Locate the cell with the specified text and output its [x, y] center coordinate. 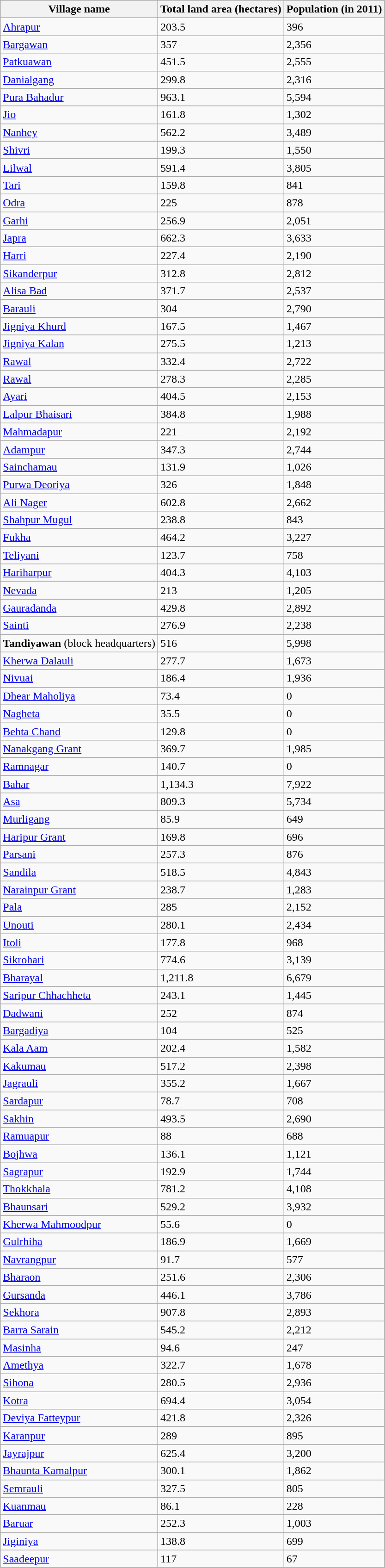
Jiginiya [79, 1541]
446.1 [221, 1295]
805 [334, 1488]
Barra Sarain [79, 1330]
1,205 [334, 590]
1,985 [334, 749]
2,812 [334, 273]
278.3 [221, 379]
247 [334, 1348]
Narainpur Grant [79, 890]
1,003 [334, 1524]
3,227 [334, 538]
2,555 [334, 62]
Lilwal [79, 167]
2,212 [334, 1330]
243.1 [221, 995]
Population (in 2011) [334, 9]
Gauradanda [79, 608]
1,302 [334, 115]
708 [334, 1101]
186.9 [221, 1242]
694.4 [221, 1401]
131.9 [221, 467]
Garhi [79, 221]
Baruar [79, 1524]
285 [221, 907]
322.7 [221, 1365]
4,108 [334, 1189]
Thokkhala [79, 1189]
1,667 [334, 1084]
117 [221, 1559]
Itoli [79, 942]
3,805 [334, 167]
Sandila [79, 872]
136.1 [221, 1154]
312.8 [221, 273]
Harri [79, 256]
562.2 [221, 132]
256.9 [221, 221]
4,843 [334, 872]
371.7 [221, 291]
963.1 [221, 97]
304 [221, 309]
Unouti [79, 925]
2,790 [334, 309]
Nivuai [79, 678]
3,932 [334, 1207]
2,306 [334, 1277]
Bhaunsari [79, 1207]
199.3 [221, 150]
Total land area (hectares) [221, 9]
Mahmadapur [79, 432]
404.3 [221, 573]
161.8 [221, 115]
Bahar [79, 784]
225 [221, 203]
809.3 [221, 802]
876 [334, 855]
Dadwani [79, 1013]
421.8 [221, 1418]
Sagrapur [79, 1171]
Deviya Fatteypur [79, 1418]
252 [221, 1013]
464.2 [221, 538]
2,936 [334, 1383]
516 [221, 643]
Sainchamau [79, 467]
Shahpur Mugul [79, 520]
384.8 [221, 414]
2,238 [334, 626]
5,734 [334, 802]
1,445 [334, 995]
895 [334, 1436]
221 [221, 432]
326 [221, 484]
1,026 [334, 467]
2,356 [334, 44]
878 [334, 203]
Jio [79, 115]
Parsani [79, 855]
3,054 [334, 1401]
327.5 [221, 1488]
Shivri [79, 150]
Nanakgang Grant [79, 749]
138.8 [221, 1541]
Village name [79, 9]
Masinha [79, 1348]
Jigniya Khurd [79, 326]
2,662 [334, 502]
Ramnagar [79, 766]
91.7 [221, 1259]
874 [334, 1013]
Japra [79, 238]
257.3 [221, 855]
2,153 [334, 397]
169.8 [221, 837]
2,051 [334, 221]
Patkuawan [79, 62]
280.1 [221, 925]
369.7 [221, 749]
Behta Chand [79, 731]
Tandiyawan (block headquarters) [79, 643]
227.4 [221, 256]
2,722 [334, 361]
Kherwa Mahmoodpur [79, 1224]
1,848 [334, 484]
1,211.8 [221, 978]
696 [334, 837]
Adampur [79, 449]
Bargawan [79, 44]
1,988 [334, 414]
186.4 [221, 678]
404.5 [221, 397]
192.9 [221, 1171]
1,467 [334, 326]
277.7 [221, 661]
493.5 [221, 1119]
7,922 [334, 784]
Alisa Bad [79, 291]
85.9 [221, 819]
1,550 [334, 150]
758 [334, 555]
518.5 [221, 872]
Odra [79, 203]
1,678 [334, 1365]
Kotra [79, 1401]
35.5 [221, 713]
Barauli [79, 309]
781.2 [221, 1189]
396 [334, 27]
1,669 [334, 1242]
Jagrauli [79, 1084]
252.3 [221, 1524]
332.4 [221, 361]
5,594 [334, 97]
Semrauli [79, 1488]
843 [334, 520]
275.5 [221, 344]
Sainti [79, 626]
299.8 [221, 80]
1,862 [334, 1471]
2,892 [334, 608]
Kherwa Dalauli [79, 661]
202.4 [221, 1048]
Jigniya Kalan [79, 344]
73.4 [221, 696]
517.2 [221, 1066]
129.8 [221, 731]
Karanpur [79, 1436]
2,690 [334, 1119]
1,283 [334, 890]
251.6 [221, 1277]
688 [334, 1136]
1,673 [334, 661]
228 [334, 1506]
Sardapur [79, 1101]
104 [221, 1030]
6,679 [334, 978]
Bharayal [79, 978]
94.6 [221, 1348]
429.8 [221, 608]
2,190 [334, 256]
Ayari [79, 397]
3,200 [334, 1453]
2,326 [334, 1418]
Kakumau [79, 1066]
Kuanmau [79, 1506]
1,213 [334, 344]
238.8 [221, 520]
Sakhin [79, 1119]
2,398 [334, 1066]
213 [221, 590]
Gursanda [79, 1295]
Ramuapur [79, 1136]
2,537 [334, 291]
4,103 [334, 573]
591.4 [221, 167]
Asa [79, 802]
86.1 [221, 1506]
Ali Nager [79, 502]
Sekhora [79, 1312]
177.8 [221, 942]
280.5 [221, 1383]
Nagheta [79, 713]
451.5 [221, 62]
Bharaon [79, 1277]
Ahrapur [79, 27]
Sikrohari [79, 960]
662.3 [221, 238]
Danialgang [79, 80]
2,192 [334, 432]
Tari [79, 185]
699 [334, 1541]
Bojhwa [79, 1154]
Hariharpur [79, 573]
1,134.3 [221, 784]
Kala Aam [79, 1048]
2,434 [334, 925]
Navrangpur [79, 1259]
Lalpur Bhaisari [79, 414]
968 [334, 942]
Nevada [79, 590]
3,786 [334, 1295]
2,152 [334, 907]
300.1 [221, 1471]
203.5 [221, 27]
1,121 [334, 1154]
78.7 [221, 1101]
Fukha [79, 538]
Bhaunta Kamalpur [79, 1471]
5,998 [334, 643]
525 [334, 1030]
529.2 [221, 1207]
841 [334, 185]
Haripur Grant [79, 837]
167.5 [221, 326]
649 [334, 819]
3,489 [334, 132]
Pala [79, 907]
Jayrajpur [79, 1453]
577 [334, 1259]
Amethya [79, 1365]
Nanhey [79, 132]
238.7 [221, 890]
2,316 [334, 80]
545.2 [221, 1330]
907.8 [221, 1312]
1,936 [334, 678]
Dhear Maholiya [79, 696]
602.8 [221, 502]
140.7 [221, 766]
357 [221, 44]
67 [334, 1559]
Sikanderpur [79, 273]
Saadeepur [79, 1559]
774.6 [221, 960]
Sihona [79, 1383]
1,582 [334, 1048]
289 [221, 1436]
Purwa Deoriya [79, 484]
55.6 [221, 1224]
Murligang [79, 819]
276.9 [221, 626]
347.3 [221, 449]
2,893 [334, 1312]
Teliyani [79, 555]
88 [221, 1136]
159.8 [221, 185]
3,633 [334, 238]
Pura Bahadur [79, 97]
355.2 [221, 1084]
2,744 [334, 449]
Gulrhiha [79, 1242]
2,285 [334, 379]
Bargadiya [79, 1030]
3,139 [334, 960]
1,744 [334, 1171]
123.7 [221, 555]
625.4 [221, 1453]
Saripur Chhachheta [79, 995]
